Identify which cell holds the provided text, then report its (X, Y) central coordinate. 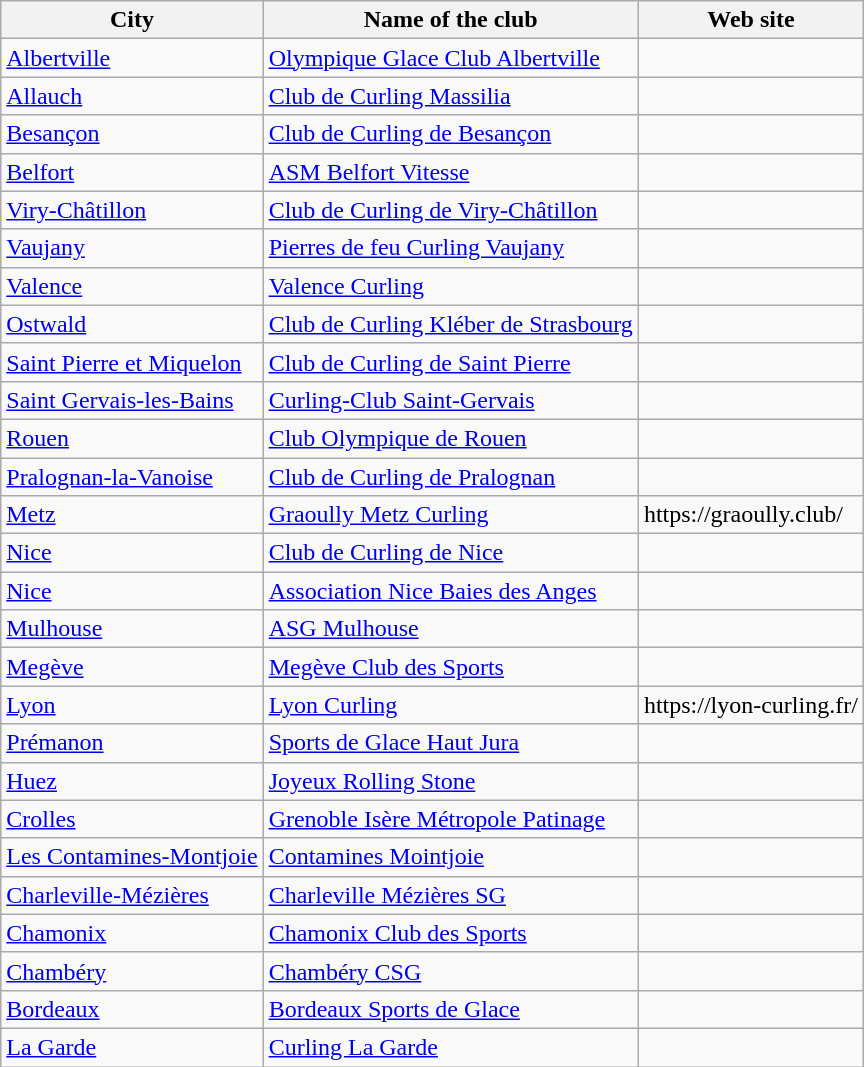
Club de Curling de Viry-Châtillon (450, 210)
Association Nice Baies des Anges (450, 591)
Rouen (132, 438)
Megève (132, 667)
Contamines Mointjoie (450, 857)
Joyeux Rolling Stone (450, 781)
Charleville-Mézières (132, 895)
Chambéry CSG (450, 971)
Chambéry (132, 971)
Saint Pierre et Miquelon (132, 362)
Lyon (132, 705)
City (132, 20)
Name of the club (450, 20)
Lyon Curling (450, 705)
https://graoully.club/ (750, 515)
Curling-Club Saint-Gervais (450, 400)
Mulhouse (132, 629)
Megève Club des Sports (450, 667)
Valence Curling (450, 286)
Club de Curling Kléber de Strasbourg (450, 324)
Les Contamines-Montjoie (132, 857)
Ostwald (132, 324)
Metz (132, 515)
Sports de Glace Haut Jura (450, 743)
Graoully Metz Curling (450, 515)
Grenoble Isère Métropole Patinage (450, 819)
Club de Curling de Nice (450, 553)
Club de Curling Massilia (450, 96)
Bordeaux Sports de Glace (450, 1009)
Albertville (132, 58)
ASM Belfort Vitesse (450, 172)
Huez (132, 781)
Besançon (132, 134)
Pralognan-la-Vanoise (132, 477)
Club de Curling de Saint Pierre (450, 362)
Vaujany (132, 248)
Belfort (132, 172)
ASG Mulhouse (450, 629)
Chamonix (132, 933)
Bordeaux (132, 1009)
Club Olympique de Rouen (450, 438)
Viry-Châtillon (132, 210)
Allauch (132, 96)
Prémanon (132, 743)
Saint Gervais-les-Bains (132, 400)
Pierres de feu Curling Vaujany (450, 248)
Curling La Garde (450, 1047)
Crolles (132, 819)
La Garde (132, 1047)
Web site (750, 20)
https://lyon-curling.fr/ (750, 705)
Olympique Glace Club Albertville (450, 58)
Charleville Mézières SG (450, 895)
Club de Curling de Pralognan (450, 477)
Chamonix Club des Sports (450, 933)
Club de Curling de Besançon (450, 134)
Valence (132, 286)
